Search for the cell housing the specified text and yield its (x, y) center coordinate. 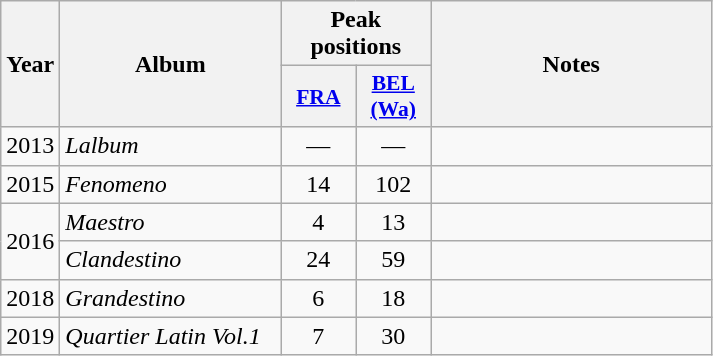
Notes (572, 64)
2013 (30, 146)
FRA (318, 96)
Lalbum (170, 146)
24 (318, 260)
2015 (30, 184)
4 (318, 222)
BEL(Wa) (394, 96)
Maestro (170, 222)
30 (394, 336)
Year (30, 64)
14 (318, 184)
Quartier Latin Vol.1 (170, 336)
Grandestino (170, 298)
102 (394, 184)
Peak positions (356, 34)
Fenomeno (170, 184)
13 (394, 222)
2016 (30, 241)
2019 (30, 336)
7 (318, 336)
18 (394, 298)
6 (318, 298)
2018 (30, 298)
Album (170, 64)
59 (394, 260)
Clandestino (170, 260)
